Return (X, Y) of the center of cell containing provided text 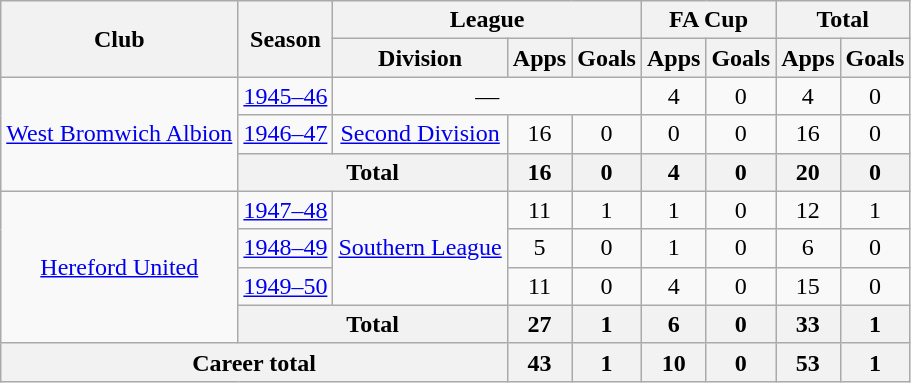
Hereford United (120, 267)
20 (808, 172)
10 (673, 362)
43 (539, 362)
Season (286, 39)
1949–50 (286, 286)
Division (420, 58)
Club (120, 39)
12 (808, 210)
— (488, 96)
1945–46 (286, 96)
League (488, 20)
1946–47 (286, 134)
Southern League (420, 248)
15 (808, 286)
27 (539, 324)
FA Cup (708, 20)
1947–48 (286, 210)
53 (808, 362)
Second Division (420, 134)
Career total (254, 362)
1948–49 (286, 248)
West Bromwich Albion (120, 134)
5 (539, 248)
33 (808, 324)
